From the cell containing the given text, extract its center point as [x, y] coordinate. 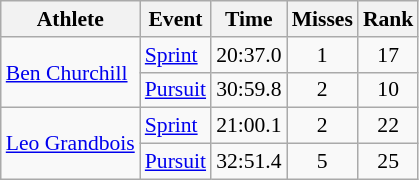
Time [248, 19]
5 [322, 162]
Athlete [70, 19]
20:37.0 [248, 55]
32:51.4 [248, 162]
1 [322, 55]
17 [388, 55]
10 [388, 90]
21:00.1 [248, 126]
Leo Grandbois [70, 144]
30:59.8 [248, 90]
Ben Churchill [70, 72]
Misses [322, 19]
Rank [388, 19]
22 [388, 126]
25 [388, 162]
Event [176, 19]
